Extract the [x, y] coordinate from the center of the cell holding the provided text.  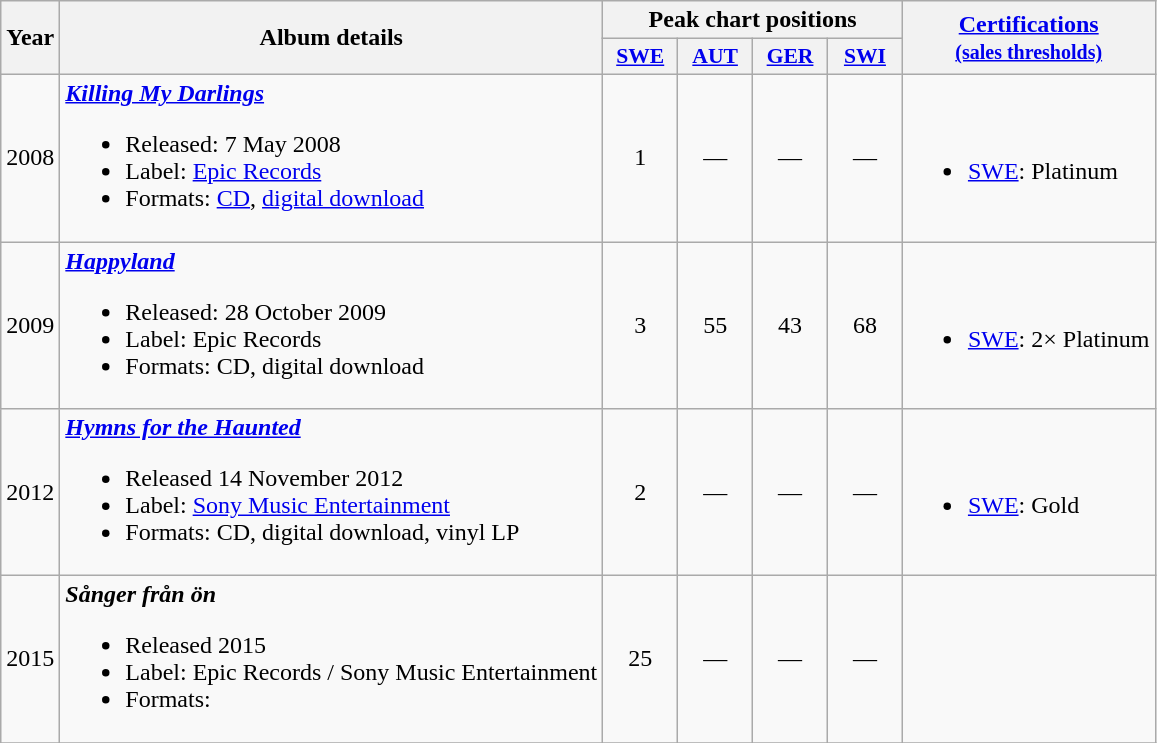
Sånger från ön Released 2015Label: Epic Records / Sony Music EntertainmentFormats: [332, 660]
3 [640, 326]
SWE: Platinum [1028, 158]
GER [790, 57]
25 [640, 660]
Hymns for the HauntedReleased 14 November 2012Label: Sony Music EntertainmentFormats: CD, digital download, vinyl LP [332, 492]
2008 [30, 158]
2009 [30, 326]
Peak chart positions [753, 20]
HappylandReleased: 28 October 2009Label: Epic RecordsFormats: CD, digital download [332, 326]
Certifications(sales thresholds) [1028, 38]
AUT [716, 57]
SWI [864, 57]
1 [640, 158]
68 [864, 326]
Year [30, 38]
Album details [332, 38]
SWE [640, 57]
2015 [30, 660]
SWE: 2× Platinum [1028, 326]
2012 [30, 492]
43 [790, 326]
Killing My DarlingsReleased: 7 May 2008Label: Epic RecordsFormats: CD, digital download [332, 158]
SWE: Gold [1028, 492]
55 [716, 326]
2 [640, 492]
